Locate the cell with the specified text and output its (x, y) center coordinate. 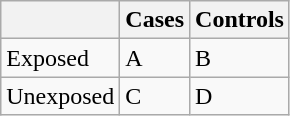
Unexposed (60, 96)
Cases (155, 20)
Controls (240, 20)
D (240, 96)
B (240, 58)
Exposed (60, 58)
C (155, 96)
A (155, 58)
